Find where the given text appears and provide that cell's center as (X, Y) coordinate. 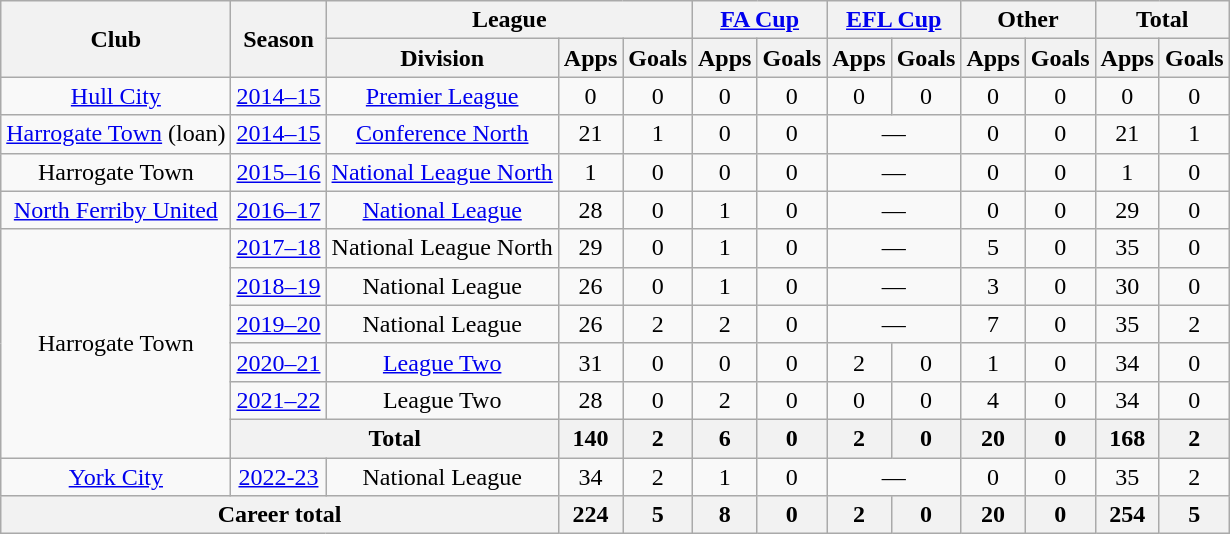
2021–22 (278, 400)
7 (993, 324)
2019–20 (278, 324)
2022-23 (278, 477)
2020–21 (278, 362)
Conference North (442, 134)
6 (725, 438)
Division (442, 58)
8 (725, 515)
Harrogate Town (loan) (116, 134)
Career total (280, 515)
140 (590, 438)
31 (590, 362)
League (509, 20)
FA Cup (760, 20)
30 (1127, 286)
EFL Cup (894, 20)
168 (1127, 438)
Premier League (442, 96)
3 (993, 286)
York City (116, 477)
North Ferriby United (116, 210)
254 (1127, 515)
Hull City (116, 96)
4 (993, 400)
Other (1028, 20)
2015–16 (278, 172)
2016–17 (278, 210)
Season (278, 39)
2018–19 (278, 286)
Club (116, 39)
224 (590, 515)
2017–18 (278, 248)
